Detect which cell encompasses the target text, then output its [X, Y] center coordinate. 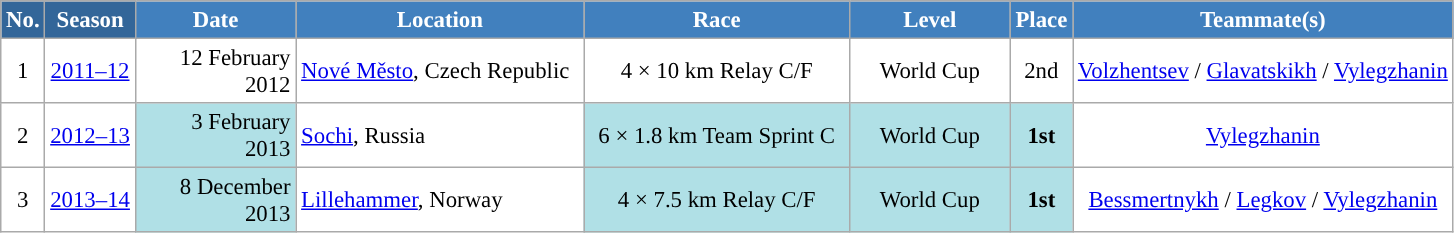
2nd [1041, 72]
Vylegzhanin [1264, 136]
3 February 2013 [216, 136]
Sochi, Russia [440, 136]
Date [216, 20]
4 × 10 km Relay C/F [717, 72]
2013–14 [90, 200]
No. [23, 20]
2 [23, 136]
8 December 2013 [216, 200]
2011–12 [90, 72]
Nové Město, Czech Republic [440, 72]
Level [930, 20]
4 × 7.5 km Relay C/F [717, 200]
Location [440, 20]
6 × 1.8 km Team Sprint C [717, 136]
Place [1041, 20]
Lillehammer, Norway [440, 200]
Volzhentsev / Glavatskikh / Vylegzhanin [1264, 72]
1 [23, 72]
Bessmertnykh / Legkov / Vylegzhanin [1264, 200]
3 [23, 200]
Season [90, 20]
2012–13 [90, 136]
12 February 2012 [216, 72]
Teammate(s) [1264, 20]
Race [717, 20]
